For the text-containing cell, return its midpoint in [X, Y] coordinate format. 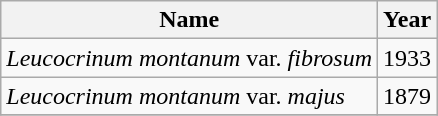
Year [408, 20]
1879 [408, 96]
Name [190, 20]
Leucocrinum montanum var. fibrosum [190, 58]
Leucocrinum montanum var. majus [190, 96]
1933 [408, 58]
